Locate the cell with the specified text and output its [X, Y] center coordinate. 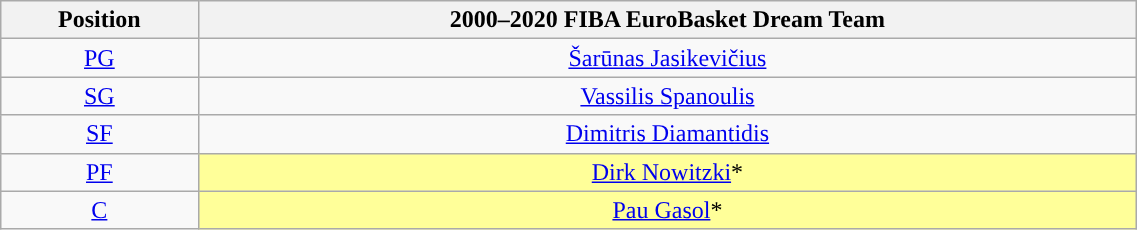
Šarūnas Jasikevičius [668, 58]
C [100, 210]
Position [100, 20]
PF [100, 172]
Pau Gasol* [668, 210]
Dirk Nowitzki* [668, 172]
Dimitris Diamantidis [668, 134]
SF [100, 134]
2000–2020 FIBA EuroBasket Dream Team [668, 20]
PG [100, 58]
SG [100, 96]
Vassilis Spanoulis [668, 96]
